Scan for the cell matching the given text and deliver its (x, y) coordinate at center. 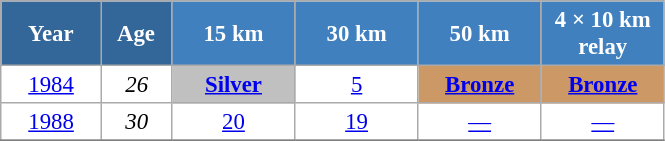
30 km (356, 34)
30 (136, 122)
Year (52, 34)
26 (136, 85)
Silver (234, 85)
19 (356, 122)
1984 (52, 85)
20 (234, 122)
50 km (480, 34)
5 (356, 85)
1988 (52, 122)
4 × 10 km relay (602, 34)
Age (136, 34)
15 km (234, 34)
